Identify which cell holds the provided text, then report its [X, Y] central coordinate. 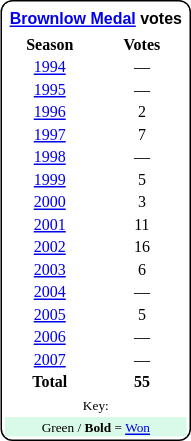
11 [142, 224]
1996 [50, 112]
Season [50, 44]
1995 [50, 90]
2004 [50, 292]
1994 [50, 67]
Brownlow Medal votes [96, 18]
2000 [50, 202]
3 [142, 202]
2003 [50, 270]
2001 [50, 224]
2007 [50, 360]
Green / Bold = Won [96, 427]
Key: [96, 404]
2005 [50, 314]
2006 [50, 337]
1998 [50, 157]
2002 [50, 247]
Total [50, 382]
16 [142, 247]
1997 [50, 134]
55 [142, 382]
7 [142, 134]
Votes [142, 44]
1999 [50, 180]
6 [142, 270]
2 [142, 112]
